Scan for the cell matching the given text and deliver its [x, y] coordinate at center. 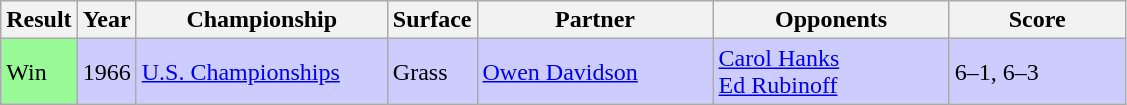
Year [106, 20]
6–1, 6–3 [1037, 72]
Owen Davidson [595, 72]
1966 [106, 72]
Grass [432, 72]
Opponents [831, 20]
Surface [432, 20]
Carol Hanks Ed Rubinoff [831, 72]
Score [1037, 20]
Win [39, 72]
Result [39, 20]
Partner [595, 20]
U.S. Championships [262, 72]
Championship [262, 20]
